Detect which cell encompasses the target text, then output its [x, y] center coordinate. 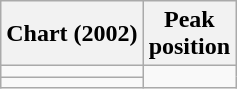
Peakposition [189, 34]
Chart (2002) [72, 34]
